Detect which cell encompasses the target text, then output its [X, Y] center coordinate. 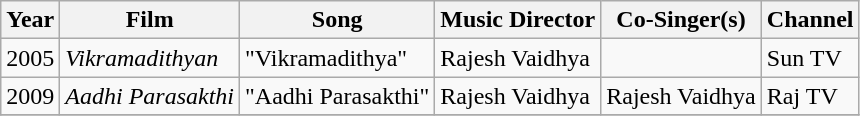
Film [150, 20]
2009 [30, 96]
Sun TV [810, 58]
2005 [30, 58]
Year [30, 20]
Song [338, 20]
Raj TV [810, 96]
Vikramadithyan [150, 58]
Co-Singer(s) [682, 20]
Aadhi Parasakthi [150, 96]
"Aadhi Parasakthi" [338, 96]
Music Director [518, 20]
"Vikramadithya" [338, 58]
Channel [810, 20]
